From the cell containing the given text, extract its center point as [x, y] coordinate. 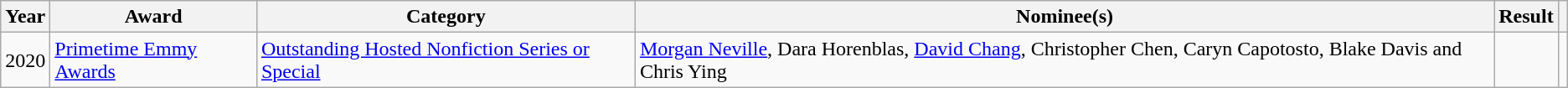
Result [1526, 17]
Nominee(s) [1064, 17]
Primetime Emmy Awards [154, 60]
Morgan Neville, Dara Horenblas, David Chang, Christopher Chen, Caryn Capotosto, Blake Davis and Chris Ying [1064, 60]
Year [25, 17]
Outstanding Hosted Nonfiction Series or Special [446, 60]
Category [446, 17]
2020 [25, 60]
Award [154, 17]
